Detect which cell encompasses the target text, then output its (X, Y) center coordinate. 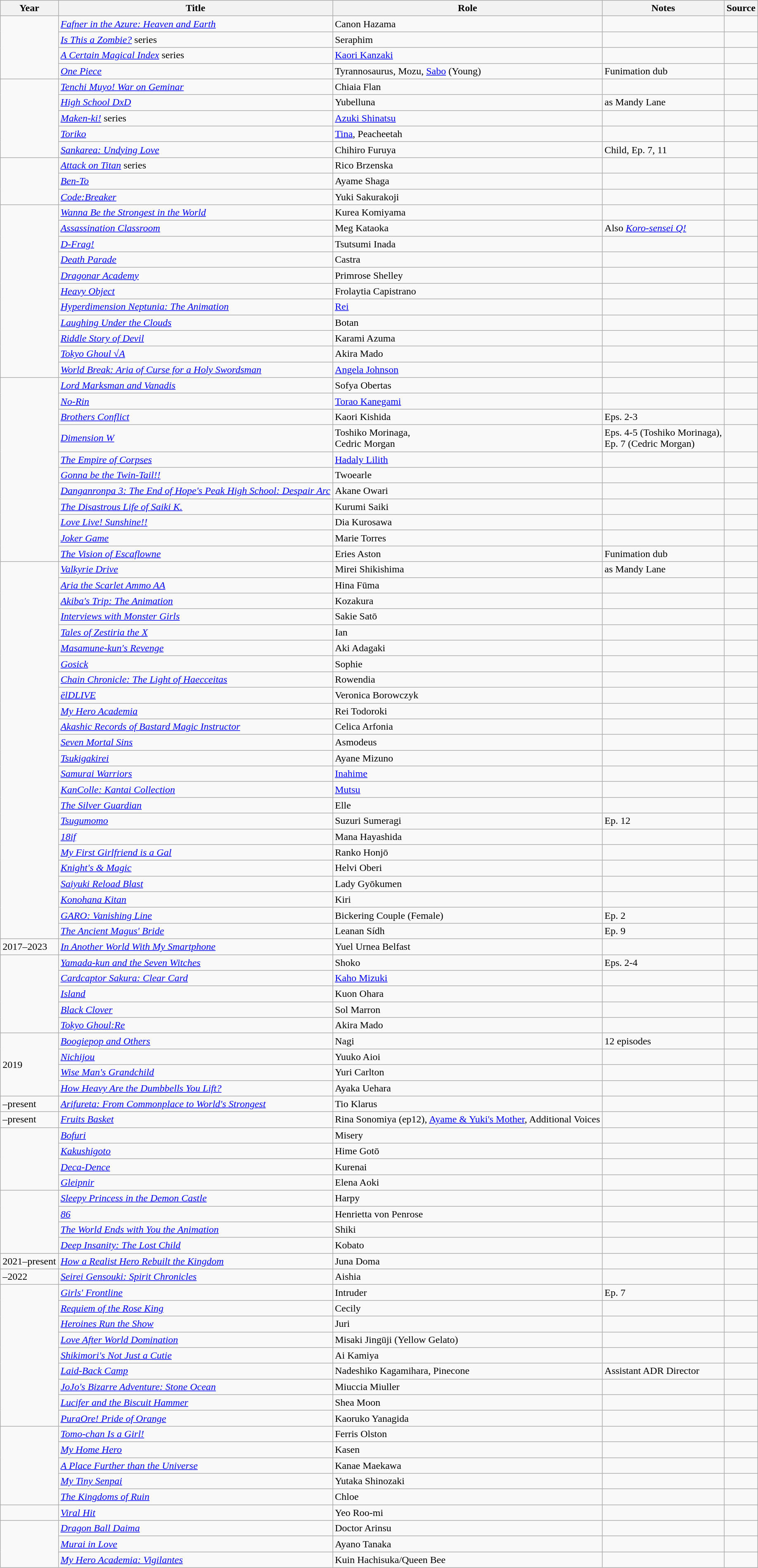
Doctor Arinsu (467, 1528)
Aria the Scarlet Ammo AA (196, 585)
Role (467, 8)
Castra (467, 260)
A Certain Magical Index series (196, 55)
KanColle: Kantai Collection (196, 790)
Tomo-chan Is a Girl! (196, 1434)
Elle (467, 805)
Suzuri Sumeragi (467, 821)
Nichijou (196, 1057)
Ayane Mizuno (467, 758)
Black Clover (196, 1010)
Laughing Under the Clouds (196, 323)
Kuon Ohara (467, 994)
Mirei Shikishima (467, 569)
Misaki Jingūji (Yellow Gelato) (467, 1340)
World Break: Aria of Curse for a Holy Swordsman (196, 370)
Gosick (196, 664)
Hyperdimension Neptunia: The Animation (196, 307)
Masamune-kun's Revenge (196, 648)
The World Ends with You the Animation (196, 1230)
Tokyo Ghoul:Re (196, 1025)
Kaori Kanzaki (467, 55)
Frolaytia Capistrano (467, 291)
Sankarea: Undying Love (196, 149)
The Ancient Magus' Bride (196, 931)
Chain Chronicle: The Light of Haecceitas (196, 679)
Botan (467, 323)
86 (196, 1214)
Seven Mortal Sins (196, 742)
Ai Kamiya (467, 1355)
Boogiepop and Others (196, 1041)
Knight's & Magic (196, 868)
Danganronpa 3: The End of Hope's Peak High School: Despair Arc (196, 491)
ēlDLIVE (196, 695)
Ep. 9 (663, 931)
Eps. 4-5 (Toshiko Morinaga),Ep. 7 (Cedric Morgan) (663, 438)
D-Frag! (196, 244)
JoJo's Bizarre Adventure: Stone Ocean (196, 1387)
Sophie (467, 664)
In Another World With My Smartphone (196, 946)
Ayano Tanaka (467, 1544)
Eps. 2-3 (663, 417)
Kakushigoto (196, 1151)
Seraphim (467, 40)
Yuki Sakurakoji (467, 197)
Yuuko Aioi (467, 1057)
Rico Brzenska (467, 165)
Shoko (467, 963)
Helvi Oberi (467, 868)
Konohana Kitan (196, 899)
Wise Man's Grandchild (196, 1072)
Wanna Be the Strongest in the World (196, 213)
Lord Marksman and Vanadis (196, 385)
Kaho Mizuki (467, 978)
Viral Hit (196, 1513)
My Tiny Senpai (196, 1481)
Marie Torres (467, 538)
Yutaka Shinozaki (467, 1481)
Ep. 7 (663, 1293)
Kanae Maekawa (467, 1466)
Death Parade (196, 260)
Veronica Borowczyk (467, 695)
Maken-ki! series (196, 118)
The Kingdoms of Ruin (196, 1497)
Shiki (467, 1230)
Asmodeus (467, 742)
Kurea Komiyama (467, 213)
Chiaia Flan (467, 87)
Eps. 2-4 (663, 963)
Notes (663, 8)
Kozakura (467, 601)
High School DxD (196, 102)
Dia Kurosawa (467, 522)
Sleepy Princess in the Demon Castle (196, 1198)
Leanan Sídh (467, 931)
Heavy Object (196, 291)
Kurenai (467, 1167)
Hime Gotō (467, 1151)
Sol Marron (467, 1010)
Ian (467, 632)
Tina, Peacheetah (467, 134)
Interviews with Monster Girls (196, 617)
Yamada-kun and the Seven Witches (196, 963)
Deep Insanity: The Lost Child (196, 1245)
Canon Hazama (467, 24)
Island (196, 994)
Sofya Obertas (467, 385)
My Hero Academia (196, 711)
How Heavy Are the Dumbbells You Lift? (196, 1088)
The Disastrous Life of Saiki K. (196, 507)
GARO: Vanishing Line (196, 915)
Shea Moon (467, 1402)
Akiba's Trip: The Animation (196, 601)
Is This a Zombie? series (196, 40)
Girls' Frontline (196, 1293)
Intruder (467, 1293)
Brothers Conflict (196, 417)
Rowendia (467, 679)
Misery (467, 1135)
The Empire of Corpses (196, 460)
Shikimori's Not Just a Cutie (196, 1355)
Tio Klarus (467, 1104)
Ayaka Uehara (467, 1088)
Sakie Satō (467, 617)
Toriko (196, 134)
Kasen (467, 1449)
Fafner in the Azure: Heaven and Earth (196, 24)
Requiem of the Rose King (196, 1308)
Kiri (467, 899)
Tokyo Ghoul √A (196, 354)
Aishia (467, 1277)
Elena Aoki (467, 1182)
Henrietta von Penrose (467, 1214)
Lady Gyōkumen (467, 884)
Mutsu (467, 790)
Tsugumomo (196, 821)
2019 (29, 1065)
Hina Fūma (467, 585)
Juna Doma (467, 1261)
One Piece (196, 71)
2021–present (29, 1261)
Eries Aston (467, 554)
Saiyuki Reload Blast (196, 884)
Yubelluna (467, 102)
Kaori Kishida (467, 417)
Seirei Gensouki: Spirit Chronicles (196, 1277)
Dimension W (196, 438)
Kobato (467, 1245)
Yuri Carlton (467, 1072)
The Silver Guardian (196, 805)
12 episodes (663, 1041)
Akashic Records of Bastard Magic Instructor (196, 727)
Hadaly Lilith (467, 460)
Murai in Love (196, 1544)
Also Koro-sensei Q! (663, 228)
Celica Arfonia (467, 727)
Samurai Warriors (196, 774)
Gleipnir (196, 1182)
Gonna be the Twin-Tail!! (196, 475)
Inahime (467, 774)
Lucifer and the Biscuit Hammer (196, 1402)
How a Realist Hero Rebuilt the Kingdom (196, 1261)
2017–2023 (29, 946)
Kurumi Saiki (467, 507)
Miuccia Miuller (467, 1387)
Primrose Shelley (467, 275)
Mana Hayashida (467, 837)
18if (196, 837)
–2022 (29, 1277)
Rina Sonomiya (ep12), Ayame & Yuki's Mother, Additional Voices (467, 1120)
Code:Breaker (196, 197)
Chloe (467, 1497)
Assistant ADR Director (663, 1371)
Tsutsumi Inada (467, 244)
Nadeshiko Kagamihara, Pinecone (467, 1371)
My Home Hero (196, 1449)
Ranko Honjō (467, 852)
Child, Ep. 7, 11 (663, 149)
Angela Johnson (467, 370)
Laid-Back Camp (196, 1371)
Meg Kataoka (467, 228)
Tenchi Muyo! War on Geminar (196, 87)
Karami Azuma (467, 338)
Bofuri (196, 1135)
My Hero Academia: Vigilantes (196, 1560)
The Vision of Escaflowne (196, 554)
Tales of Zestiria the X (196, 632)
Cecily (467, 1308)
Juri (467, 1324)
Assassination Classroom (196, 228)
Ayame Shaga (467, 181)
Twoearle (467, 475)
Kuin Hachisuka/Queen Bee (467, 1560)
Harpy (467, 1198)
Dragon Ball Daima (196, 1528)
Joker Game (196, 538)
Love After World Domination (196, 1340)
Title (196, 8)
Dragonar Academy (196, 275)
Heroines Run the Show (196, 1324)
Bickering Couple (Female) (467, 915)
Aki Adagaki (467, 648)
Kaoruko Yanagida (467, 1418)
Fruits Basket (196, 1120)
Chihiro Furuya (467, 149)
Toshiko Morinaga,Cedric Morgan (467, 438)
No-Rin (196, 401)
Akane Owari (467, 491)
Ben-To (196, 181)
Love Live! Sunshine!! (196, 522)
Year (29, 8)
Cardcaptor Sakura: Clear Card (196, 978)
Nagi (467, 1041)
Ferris Olston (467, 1434)
Tsukigakirei (196, 758)
Yeo Roo-mi (467, 1513)
PuraOre! Pride of Orange (196, 1418)
Arifureta: From Commonplace to World's Strongest (196, 1104)
Rei (467, 307)
Tyrannosaurus, Mozu, Sabo (Young) (467, 71)
Torao Kanegami (467, 401)
Valkyrie Drive (196, 569)
Deca-Dence (196, 1167)
Azuki Shinatsu (467, 118)
Ep. 2 (663, 915)
A Place Further than the Universe (196, 1466)
My First Girlfriend is a Gal (196, 852)
Source (741, 8)
Attack on Titan series (196, 165)
Yuel Urnea Belfast (467, 946)
Riddle Story of Devil (196, 338)
Ep. 12 (663, 821)
Rei Todoroki (467, 711)
